Provide the (x, y) coordinate of the cell's center where the given text is located.  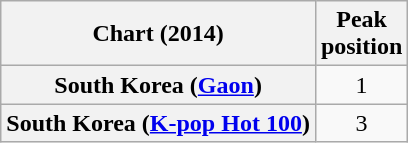
Chart (2014) (158, 34)
1 (361, 85)
South Korea (K-pop Hot 100) (158, 123)
Peakposition (361, 34)
South Korea (Gaon) (158, 85)
3 (361, 123)
